Identify which cell holds the provided text, then report its [x, y] central coordinate. 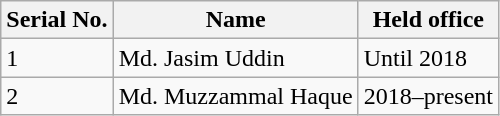
2018–present [428, 96]
Md. Jasim Uddin [236, 58]
Md. Muzzammal Haque [236, 96]
Until 2018 [428, 58]
2 [57, 96]
Serial No. [57, 20]
Name [236, 20]
1 [57, 58]
Held office [428, 20]
